Locate the cell with the specified text and output its (x, y) center coordinate. 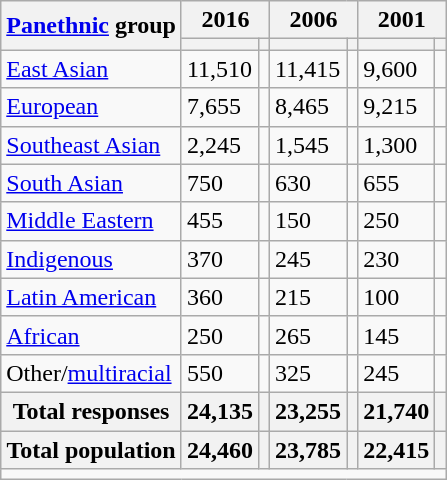
Indigenous (92, 259)
750 (220, 183)
21,740 (396, 411)
2006 (314, 20)
7,655 (220, 107)
Middle Eastern (92, 221)
22,415 (396, 449)
2,245 (220, 145)
11,415 (308, 69)
1,545 (308, 145)
455 (220, 221)
South Asian (92, 183)
Total responses (92, 411)
Other/multiracial (92, 373)
145 (396, 335)
East Asian (92, 69)
24,135 (220, 411)
Latin American (92, 297)
23,785 (308, 449)
9,215 (396, 107)
2001 (402, 20)
Southeast Asian (92, 145)
African (92, 335)
2016 (225, 20)
8,465 (308, 107)
550 (220, 373)
1,300 (396, 145)
150 (308, 221)
European (92, 107)
100 (396, 297)
630 (308, 183)
655 (396, 183)
11,510 (220, 69)
23,255 (308, 411)
360 (220, 297)
265 (308, 335)
Total population (92, 449)
370 (220, 259)
9,600 (396, 69)
Panethnic group (92, 26)
215 (308, 297)
230 (396, 259)
325 (308, 373)
24,460 (220, 449)
